Search for the cell housing the specified text and yield its (X, Y) center coordinate. 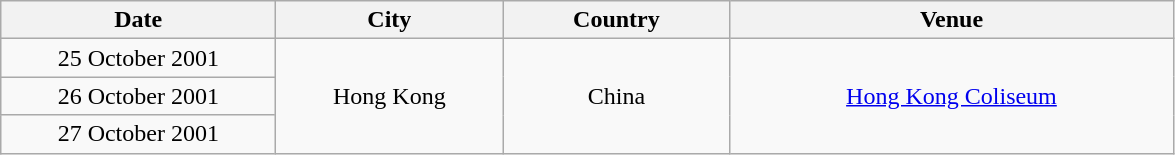
26 October 2001 (138, 96)
27 October 2001 (138, 134)
Hong Kong Coliseum (952, 96)
China (616, 96)
Country (616, 20)
Date (138, 20)
25 October 2001 (138, 58)
City (390, 20)
Hong Kong (390, 96)
Venue (952, 20)
